Return the (X, Y) coordinate for the center point of the cell that contains the specified text.  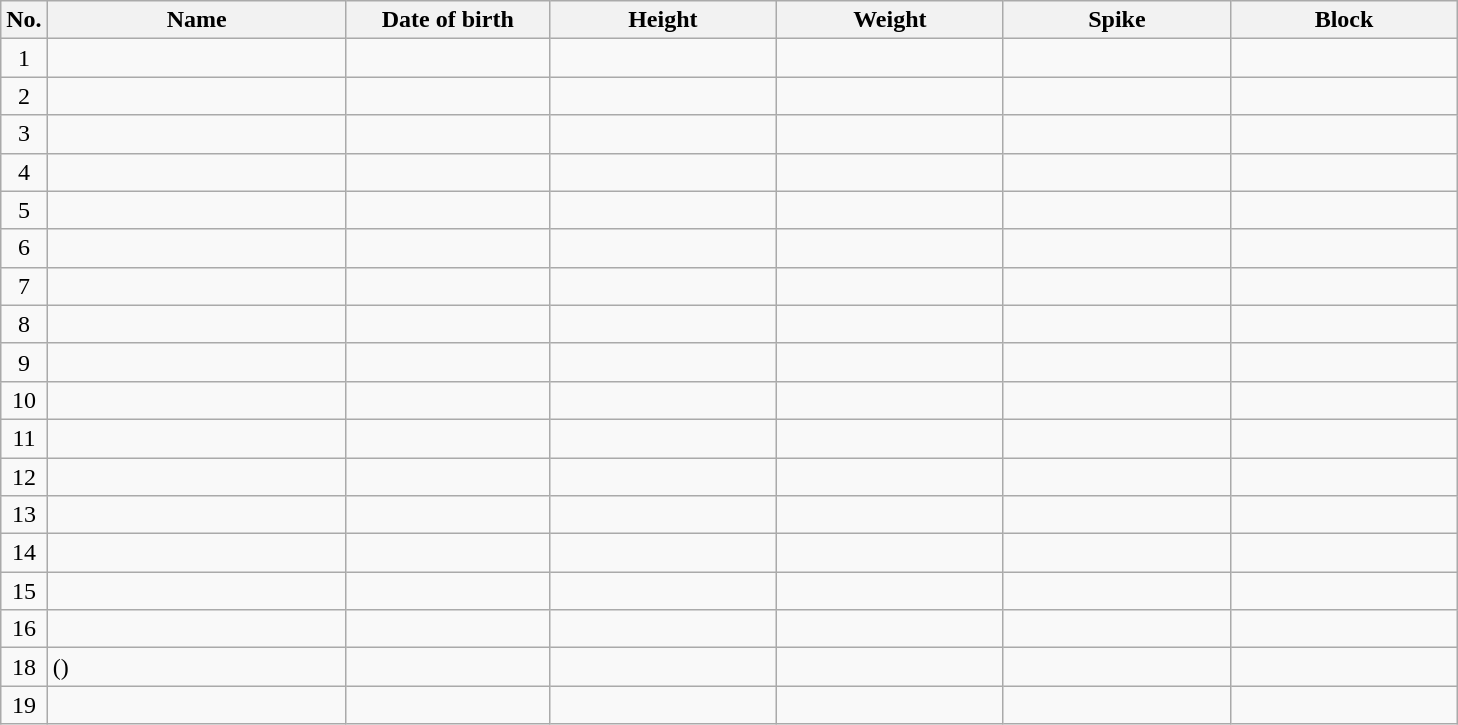
18 (24, 667)
Name (196, 20)
3 (24, 134)
11 (24, 438)
13 (24, 515)
12 (24, 477)
15 (24, 591)
2 (24, 96)
6 (24, 248)
8 (24, 324)
7 (24, 286)
Height (662, 20)
Weight (890, 20)
14 (24, 553)
Block (1344, 20)
5 (24, 210)
4 (24, 172)
1 (24, 58)
No. (24, 20)
9 (24, 362)
Date of birth (448, 20)
() (196, 667)
Spike (1116, 20)
19 (24, 705)
10 (24, 400)
16 (24, 629)
